Identify which cell holds the provided text, then report its (X, Y) central coordinate. 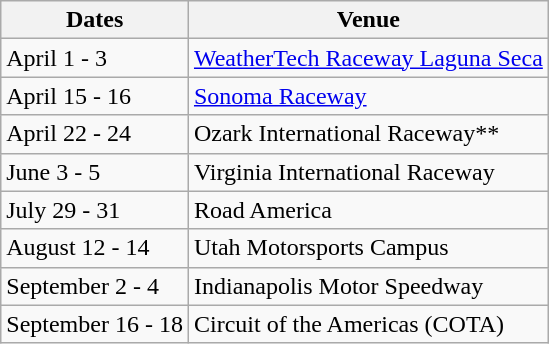
Circuit of the Americas (COTA) (368, 324)
September 2 - 4 (95, 286)
September 16 - 18 (95, 324)
Road America (368, 210)
June 3 - 5 (95, 172)
Utah Motorsports Campus (368, 248)
August 12 - 14 (95, 248)
Sonoma Raceway (368, 96)
Indianapolis Motor Speedway (368, 286)
July 29 - 31 (95, 210)
April 22 - 24 (95, 134)
WeatherTech Raceway Laguna Seca (368, 58)
Dates (95, 20)
April 1 - 3 (95, 58)
Venue (368, 20)
Virginia International Raceway (368, 172)
Ozark International Raceway** (368, 134)
April 15 - 16 (95, 96)
